Scan for the cell matching the given text and deliver its (X, Y) coordinate at center. 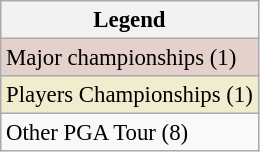
Major championships (1) (130, 58)
Other PGA Tour (8) (130, 133)
Legend (130, 20)
Players Championships (1) (130, 95)
